Search for the cell housing the specified text and yield its (x, y) center coordinate. 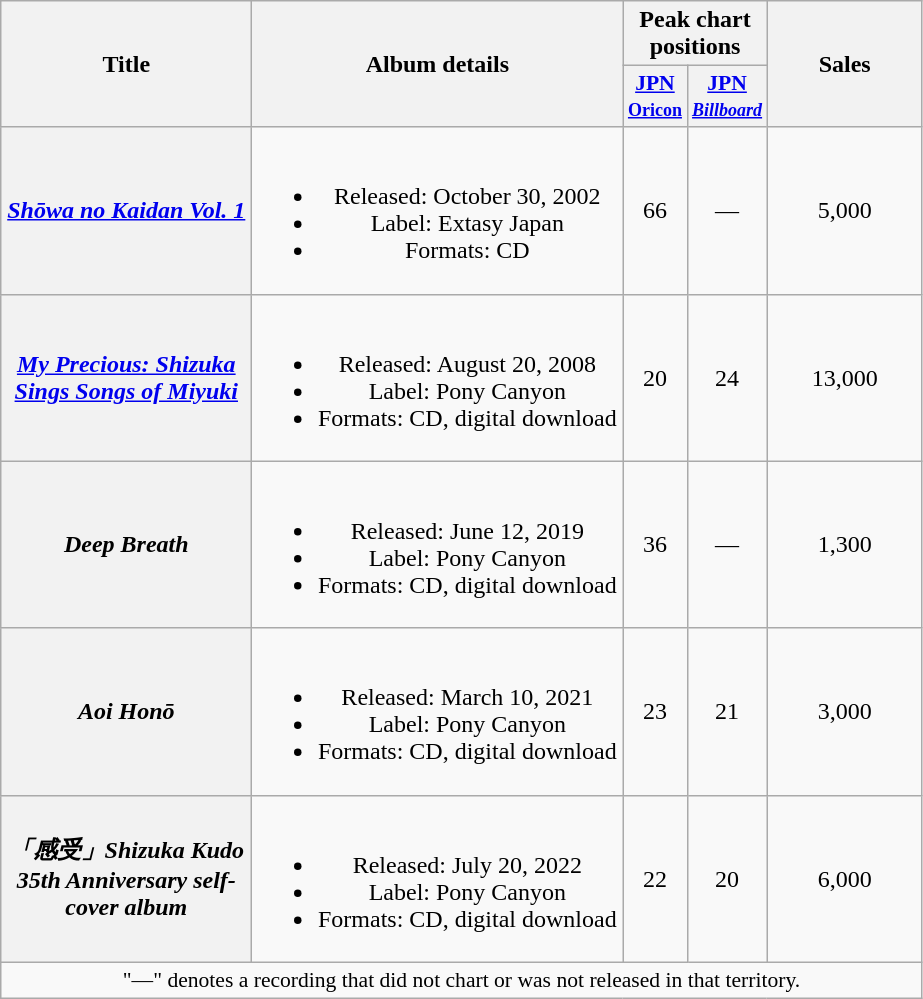
"—" denotes a recording that did not chart or was not released in that territory. (462, 980)
36 (655, 544)
My Precious: Shizuka Sings Songs of Miyuki (126, 378)
JPNBillboard (727, 96)
1,300 (844, 544)
Album details (438, 64)
「感受」Shizuka Kudo 35th Anniversary self-cover album (126, 878)
Released: October 30, 2002Label: Extasy JapanFormats: CD (438, 210)
Peak chart positions (695, 34)
21 (727, 712)
Deep Breath (126, 544)
Released: August 20, 2008Label: Pony CanyonFormats: CD, digital download (438, 378)
22 (655, 878)
Title (126, 64)
Sales (844, 64)
Aoi Honō (126, 712)
13,000 (844, 378)
3,000 (844, 712)
66 (655, 210)
Released: June 12, 2019Label: Pony CanyonFormats: CD, digital download (438, 544)
Released: July 20, 2022Label: Pony CanyonFormats: CD, digital download (438, 878)
JPNOricon (655, 96)
Released: March 10, 2021Label: Pony CanyonFormats: CD, digital download (438, 712)
5,000 (844, 210)
Shōwa no Kaidan Vol. 1 (126, 210)
23 (655, 712)
6,000 (844, 878)
24 (727, 378)
